Locate the cell with the specified text and output its [x, y] center coordinate. 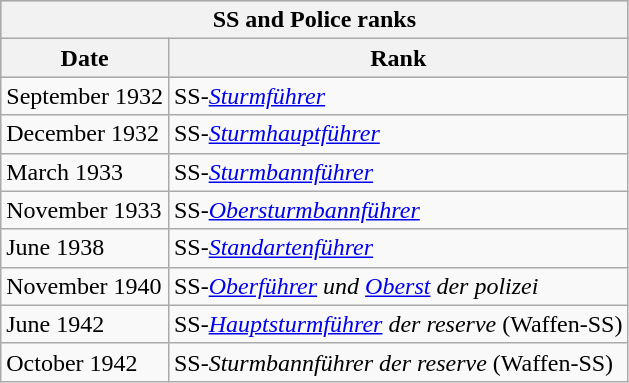
March 1933 [85, 172]
SS-Sturmhauptführer [398, 134]
June 1938 [85, 248]
June 1942 [85, 324]
SS-Sturmbannführer [398, 172]
November 1940 [85, 286]
Rank [398, 58]
November 1933 [85, 210]
SS-Sturmbannführer der reserve (Waffen-SS) [398, 362]
December 1932 [85, 134]
SS-Obersturmbannführer [398, 210]
SS-Hauptsturmführer der reserve (Waffen-SS) [398, 324]
SS and Police ranks [314, 20]
SS-Oberführer und Oberst der polizei [398, 286]
September 1932 [85, 96]
SS-Standartenführer [398, 248]
Date [85, 58]
SS-Sturmführer [398, 96]
October 1942 [85, 362]
